Find where the given text appears and provide that cell's center as (X, Y) coordinate. 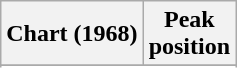
Peakposition (189, 34)
Chart (1968) (72, 34)
